Identify which cell holds the provided text, then report its [x, y] central coordinate. 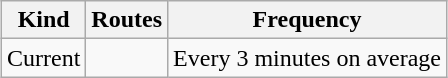
Kind [43, 20]
Frequency [308, 20]
Current [43, 58]
Every 3 minutes on average [308, 58]
Routes [127, 20]
